Determine the (X, Y) coordinate at the center of the cell enclosing the given text.  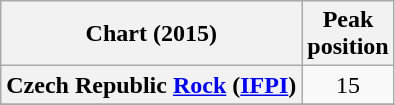
Chart (2015) (152, 34)
15 (348, 85)
Czech Republic Rock (IFPI) (152, 85)
Peakposition (348, 34)
